Return the (X, Y) coordinate for the center point of the cell that contains the specified text.  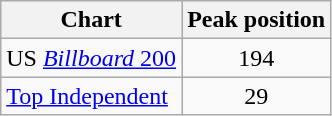
Top Independent (92, 96)
Peak position (256, 20)
US Billboard 200 (92, 58)
Chart (92, 20)
194 (256, 58)
29 (256, 96)
